Scan for the cell matching the given text and deliver its (x, y) coordinate at center. 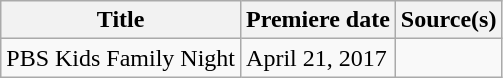
Source(s) (448, 20)
PBS Kids Family Night (121, 58)
Premiere date (318, 20)
April 21, 2017 (318, 58)
Title (121, 20)
